Identify which cell holds the provided text, then report its [X, Y] central coordinate. 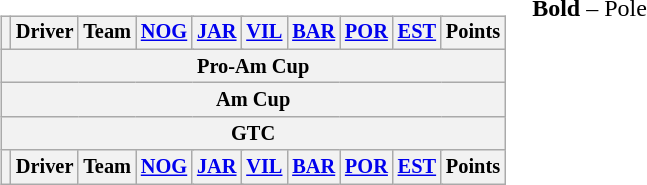
GTC [253, 134]
Pro-Am Cup [253, 66]
Am Cup [253, 100]
